Search for the cell housing the specified text and yield its (X, Y) center coordinate. 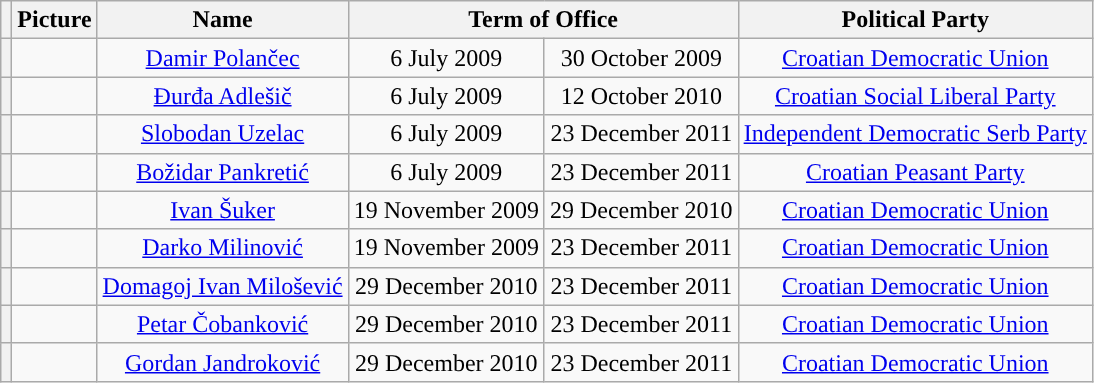
30 October 2009 (641, 58)
Božidar Pankretić (222, 172)
Darko Milinović (222, 248)
Croatian Social Liberal Party (915, 96)
Petar Čobanković (222, 324)
Independent Democratic Serb Party (915, 134)
Gordan Jandroković (222, 362)
Political Party (915, 20)
Slobodan Uzelac (222, 134)
Damir Polančec (222, 58)
Name (222, 20)
Ivan Šuker (222, 210)
Croatian Peasant Party (915, 172)
Domagoj Ivan Milošević (222, 286)
Picture (54, 20)
Đurđa Adlešič (222, 96)
12 October 2010 (641, 96)
Term of Office (543, 20)
